Search for the cell housing the specified text and yield its [X, Y] center coordinate. 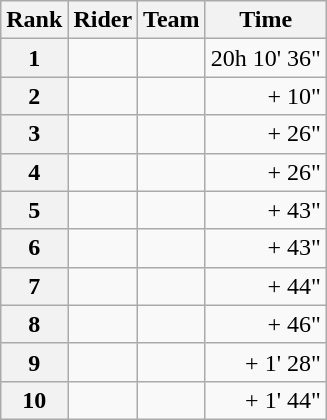
Rider [103, 20]
+ 46" [266, 324]
20h 10' 36" [266, 58]
9 [34, 362]
1 [34, 58]
+ 44" [266, 286]
8 [34, 324]
10 [34, 400]
Time [266, 20]
6 [34, 248]
+ 1' 28" [266, 362]
Team [172, 20]
Rank [34, 20]
2 [34, 96]
+ 10" [266, 96]
+ 1' 44" [266, 400]
3 [34, 134]
5 [34, 210]
7 [34, 286]
4 [34, 172]
